Capture the cell that displays the provided text and extract its (X, Y) central coordinate. 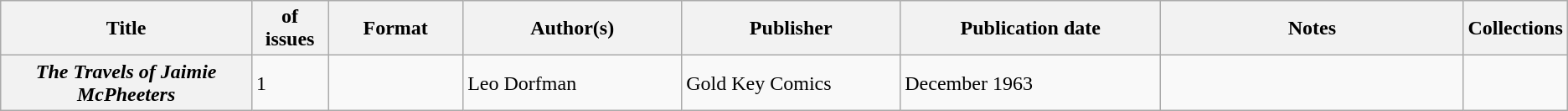
Leo Dorfman (573, 82)
The Travels of Jaimie McPheeters (126, 82)
Title (126, 29)
Gold Key Comics (791, 82)
Author(s) (573, 29)
Publisher (791, 29)
Format (395, 29)
Collections (1515, 29)
Publication date (1030, 29)
December 1963 (1030, 82)
1 (290, 82)
of issues (290, 29)
Notes (1312, 29)
